Extract the (x, y) coordinate from the center of the cell holding the provided text.  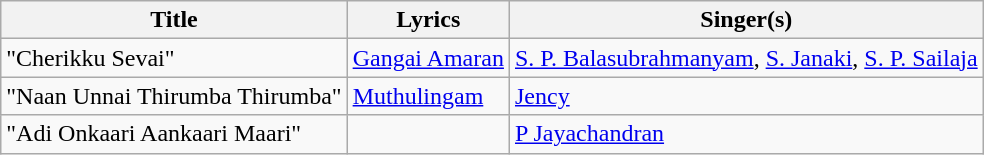
"Naan Unnai Thirumba Thirumba" (174, 96)
"Adi Onkaari Aankaari Maari" (174, 134)
Title (174, 20)
Gangai Amaran (428, 58)
Muthulingam (428, 96)
"Cherikku Sevai" (174, 58)
Singer(s) (746, 20)
P Jayachandran (746, 134)
Lyrics (428, 20)
Jency (746, 96)
S. P. Balasubrahmanyam, S. Janaki, S. P. Sailaja (746, 58)
